Extract the (x, y) coordinate from the center of the cell holding the provided text.  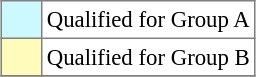
Qualified for Group B (148, 57)
Qualified for Group A (148, 20)
